Output the [x, y] coordinate of the center of the cell containing the given text.  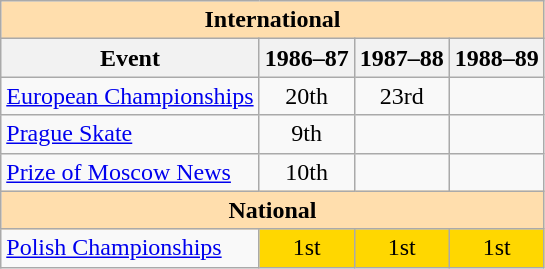
Polish Championships [130, 248]
1988–89 [496, 58]
10th [306, 172]
International [273, 20]
20th [306, 96]
9th [306, 134]
Event [130, 58]
Prize of Moscow News [130, 172]
European Championships [130, 96]
23rd [402, 96]
Prague Skate [130, 134]
1986–87 [306, 58]
National [273, 210]
1987–88 [402, 58]
